For the text-containing cell, return its midpoint in [x, y] coordinate format. 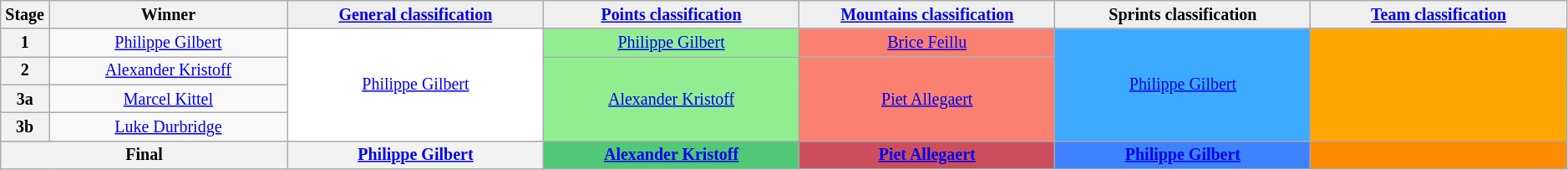
Mountains classification [927, 15]
3a [25, 99]
3b [25, 127]
Sprints classification [1183, 15]
Winner [169, 15]
Team classification [1439, 15]
Brice Feillu [927, 44]
General classification [415, 15]
Stage [25, 15]
1 [25, 44]
Points classification [671, 15]
2 [25, 70]
Final [145, 154]
Luke Durbridge [169, 127]
Marcel Kittel [169, 99]
